Scan for the cell matching the given text and deliver its (x, y) coordinate at center. 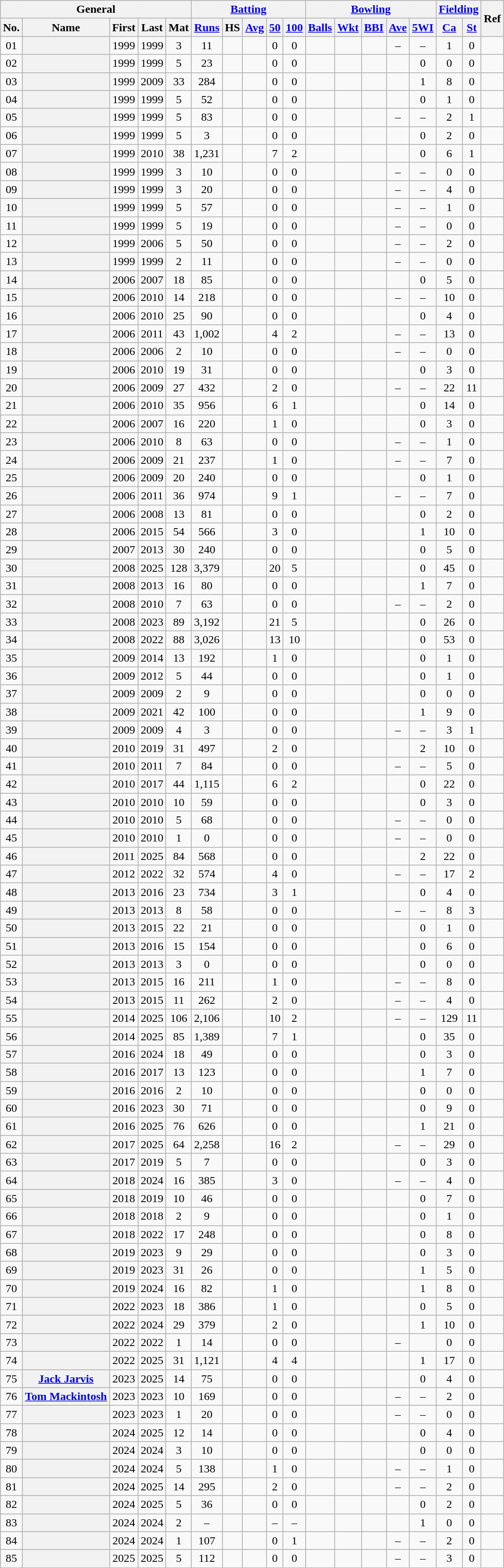
No. (11, 27)
3,192 (207, 622)
55 (11, 1018)
107 (207, 1541)
First (124, 27)
220 (207, 424)
566 (207, 532)
956 (207, 406)
295 (207, 1487)
568 (207, 856)
St (472, 27)
Bowling (371, 9)
Balls (320, 27)
1,115 (207, 784)
Mat (179, 27)
1,121 (207, 1360)
192 (207, 658)
386 (207, 1306)
128 (179, 568)
02 (11, 63)
77 (11, 1415)
66 (11, 1216)
1,231 (207, 153)
34 (11, 640)
154 (207, 946)
3,026 (207, 640)
5WI (423, 27)
Fielding (459, 9)
01 (11, 45)
Avg (255, 27)
284 (207, 81)
51 (11, 946)
Wkt (348, 27)
08 (11, 171)
497 (207, 748)
04 (11, 99)
67 (11, 1234)
05 (11, 117)
90 (207, 316)
07 (11, 153)
626 (207, 1126)
61 (11, 1126)
HS (233, 27)
974 (207, 496)
06 (11, 135)
237 (207, 460)
88 (179, 640)
Batting (249, 9)
1,002 (207, 334)
79 (11, 1451)
Ave (398, 27)
218 (207, 298)
169 (207, 1397)
65 (11, 1198)
48 (11, 892)
112 (207, 1559)
Runs (207, 27)
General (96, 9)
379 (207, 1324)
734 (207, 892)
Jack Jarvis (66, 1379)
138 (207, 1469)
106 (179, 1018)
39 (11, 730)
47 (11, 874)
262 (207, 1000)
Ref (492, 18)
28 (11, 532)
BBI (374, 27)
385 (207, 1180)
2,258 (207, 1144)
69 (11, 1270)
Tom Mackintosh (66, 1397)
2,106 (207, 1018)
62 (11, 1144)
72 (11, 1324)
3,379 (207, 568)
78 (11, 1433)
03 (11, 81)
123 (207, 1072)
24 (11, 460)
Name (66, 27)
40 (11, 748)
211 (207, 982)
129 (450, 1018)
70 (11, 1288)
248 (207, 1234)
Ca (450, 27)
2021 (152, 712)
432 (207, 388)
37 (11, 694)
74 (11, 1360)
574 (207, 874)
1,389 (207, 1036)
60 (11, 1108)
73 (11, 1342)
09 (11, 189)
Last (152, 27)
41 (11, 766)
56 (11, 1036)
89 (179, 622)
